Output the [x, y] coordinate of the center of the cell containing the given text.  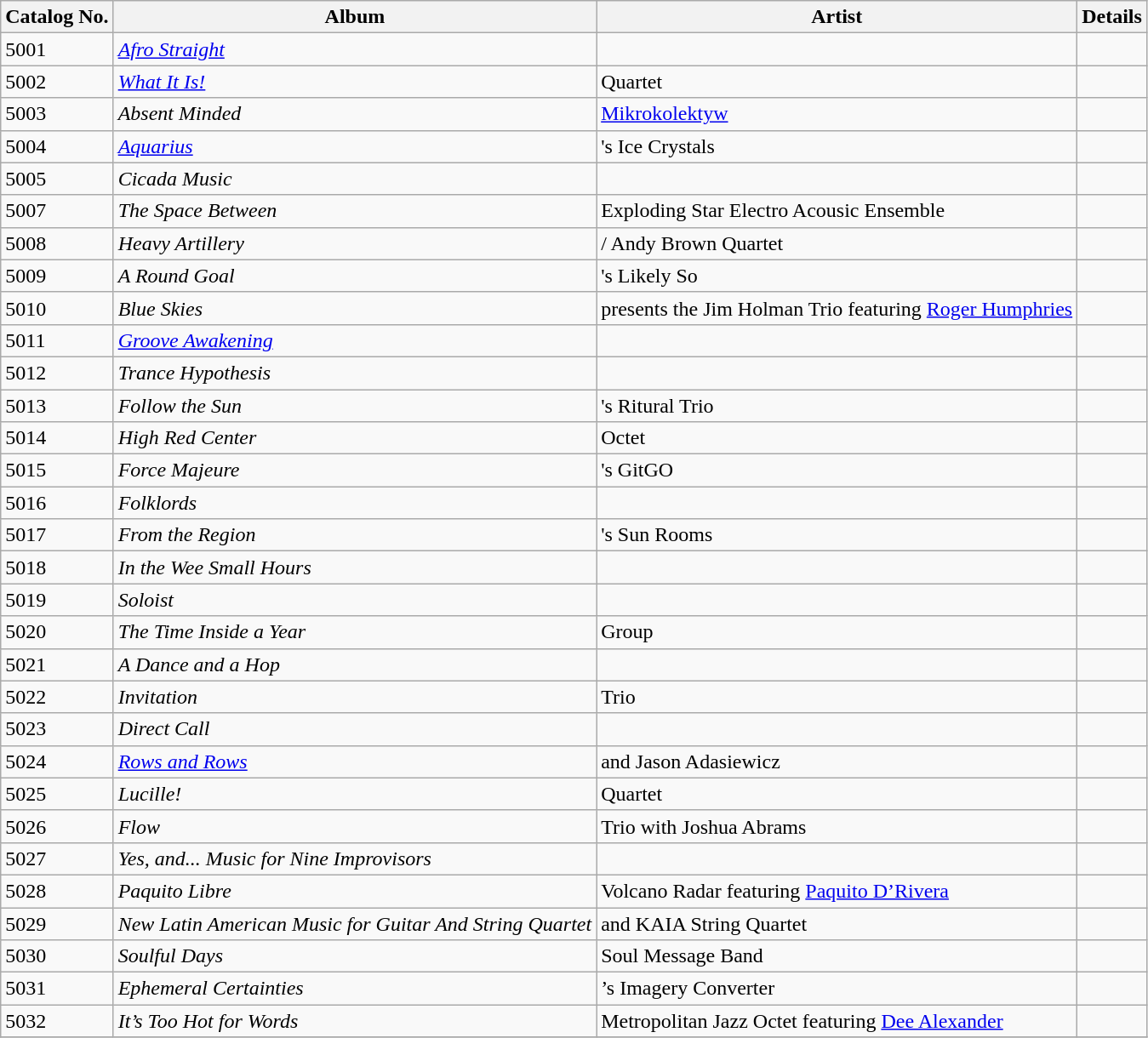
Rows and Rows [355, 761]
presents the Jim Holman Trio featuring Roger Humphries [837, 308]
's GitGO [837, 471]
Follow the Sun [355, 406]
Metropolitan Jazz Octet featuring Dee Alexander [837, 1021]
Blue Skies [355, 308]
Trio [837, 697]
5025 [57, 794]
A Dance and a Hop [355, 664]
In the Wee Small Hours [355, 567]
A Round Goal [355, 276]
Soulful Days [355, 956]
5001 [57, 49]
Direct Call [355, 729]
and Jason Adasiewicz [837, 761]
Ephemeral Certainties [355, 989]
Octet [837, 438]
5017 [57, 535]
5024 [57, 761]
’s Imagery Converter [837, 989]
5029 [57, 923]
Cicada Music [355, 179]
Paquito Libre [355, 891]
5020 [57, 632]
Soul Message Band [837, 956]
Folklords [355, 503]
Yes, and... Music for Nine Improvisors [355, 858]
/ Andy Brown Quartet [837, 243]
It’s Too Hot for Words [355, 1021]
Lucille! [355, 794]
Groove Awakening [355, 340]
5004 [57, 146]
Trio with Joshua Abrams [837, 826]
's Ice Crystals [837, 146]
and KAIA String Quartet [837, 923]
Afro Straight [355, 49]
5011 [57, 340]
's Likely So [837, 276]
5032 [57, 1021]
Absent Minded [355, 114]
5014 [57, 438]
Aquarius [355, 146]
Heavy Artillery [355, 243]
5012 [57, 373]
What It Is! [355, 82]
5010 [57, 308]
Mikrokolektyw [837, 114]
Flow [355, 826]
New Latin American Music for Guitar And String Quartet [355, 923]
5008 [57, 243]
The Time Inside a Year [355, 632]
5016 [57, 503]
Force Majeure [355, 471]
5013 [57, 406]
5005 [57, 179]
5022 [57, 697]
Soloist [355, 600]
's Sun Rooms [837, 535]
5023 [57, 729]
5018 [57, 567]
High Red Center [355, 438]
5003 [57, 114]
The Space Between [355, 211]
5026 [57, 826]
5009 [57, 276]
5019 [57, 600]
5007 [57, 211]
's Ritural Trio [837, 406]
5031 [57, 989]
Group [837, 632]
Volcano Radar featuring Paquito D’Rivera [837, 891]
Details [1112, 17]
5021 [57, 664]
From the Region [355, 535]
Invitation [355, 697]
5027 [57, 858]
Album [355, 17]
5028 [57, 891]
5015 [57, 471]
Exploding Star Electro Acousic Ensemble [837, 211]
Trance Hypothesis [355, 373]
5002 [57, 82]
Catalog No. [57, 17]
5030 [57, 956]
Artist [837, 17]
